From the cell containing the given text, extract its center point as [X, Y] coordinate. 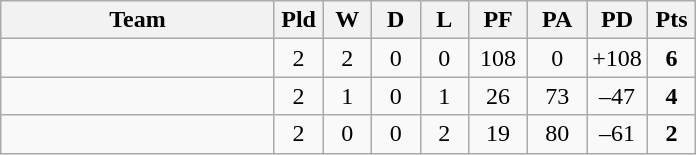
Pts [672, 20]
26 [498, 96]
L [444, 20]
Team [138, 20]
D [396, 20]
PA [558, 20]
PD [618, 20]
19 [498, 134]
4 [672, 96]
–61 [618, 134]
PF [498, 20]
6 [672, 58]
+108 [618, 58]
–47 [618, 96]
W [348, 20]
80 [558, 134]
73 [558, 96]
108 [498, 58]
Pld [298, 20]
